From the cell containing the given text, extract its center point as [x, y] coordinate. 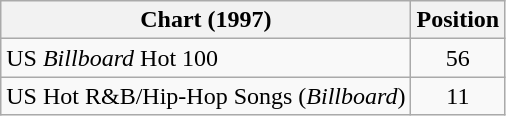
11 [458, 96]
Position [458, 20]
56 [458, 58]
Chart (1997) [206, 20]
US Hot R&B/Hip-Hop Songs (Billboard) [206, 96]
US Billboard Hot 100 [206, 58]
